Return (X, Y) of the center of cell containing provided text 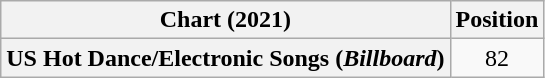
82 (497, 58)
US Hot Dance/Electronic Songs (Billboard) (226, 58)
Chart (2021) (226, 20)
Position (497, 20)
